Provide the [X, Y] coordinate of the cell's center where the given text is located.  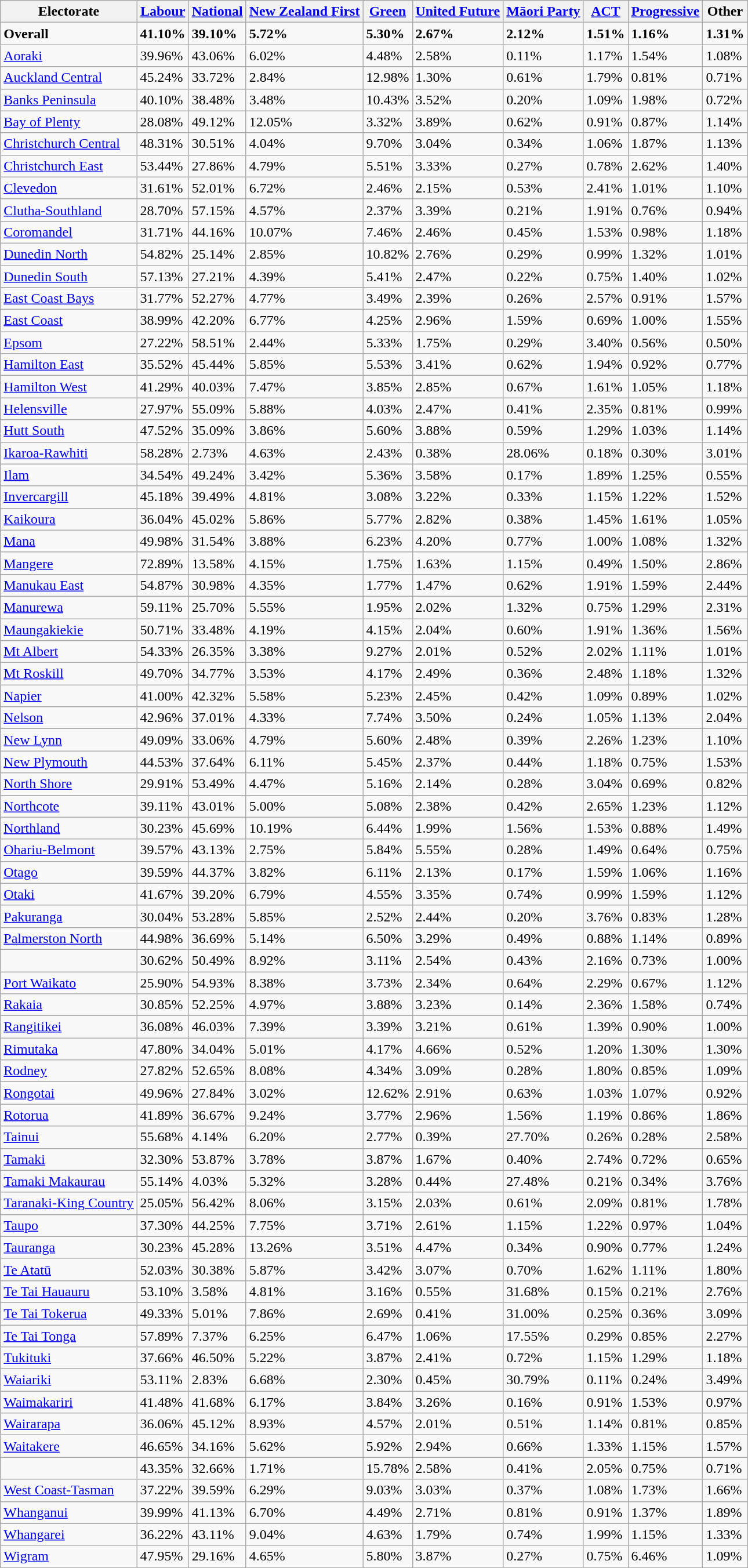
New Zealand First [304, 12]
2.71% [458, 1512]
10.07% [304, 232]
1.47% [458, 585]
27.97% [162, 409]
0.60% [543, 629]
1.19% [605, 1115]
0.98% [666, 232]
0.73% [666, 960]
0.63% [543, 1093]
41.67% [162, 894]
30.51% [217, 144]
1.78% [725, 1203]
44.98% [162, 938]
45.44% [217, 365]
Waitakere [68, 1446]
2.45% [458, 696]
2.35% [605, 409]
3.16% [387, 1291]
1.54% [666, 56]
2.31% [725, 607]
50.71% [162, 629]
52.27% [217, 299]
Banks Peninsula [68, 100]
6.79% [304, 894]
54.93% [217, 983]
39.57% [162, 850]
0.50% [725, 343]
2.84% [304, 78]
3.21% [458, 1027]
3.28% [387, 1181]
1.66% [725, 1490]
39.49% [217, 497]
43.06% [217, 56]
2.94% [458, 1446]
29.91% [162, 784]
36.67% [217, 1115]
3.73% [387, 983]
56.42% [217, 1203]
Mt Albert [68, 652]
0.59% [543, 431]
27.86% [217, 166]
46.50% [217, 1358]
48.31% [162, 144]
Pakuranga [68, 916]
4.77% [304, 299]
Northcote [68, 806]
6.47% [387, 1335]
1.63% [458, 563]
2.16% [605, 960]
2.30% [387, 1380]
25.05% [162, 1203]
0.82% [725, 784]
Auckland Central [68, 78]
30.38% [217, 1269]
8.92% [304, 960]
0.86% [666, 1115]
Whangarei [68, 1534]
6.17% [304, 1402]
1.51% [605, 34]
3.53% [304, 674]
45.24% [162, 78]
46.65% [162, 1446]
33.06% [217, 740]
3.26% [458, 1402]
7.75% [304, 1225]
Manukau East [68, 585]
Taranaki-King Country [68, 1203]
Green [387, 12]
3.89% [458, 122]
34.54% [162, 475]
Labour [162, 12]
0.30% [666, 453]
53.44% [162, 166]
Dunedin South [68, 277]
33.72% [217, 78]
29.16% [217, 1556]
2.39% [458, 299]
7.47% [304, 387]
49.33% [162, 1313]
5.45% [387, 762]
6.23% [387, 541]
37.64% [217, 762]
2.83% [217, 1380]
Progressive [666, 12]
2.03% [458, 1203]
1.95% [387, 607]
East Coast Bays [68, 299]
Other [725, 12]
Hamilton West [68, 387]
Christchurch East [68, 166]
6.29% [304, 1490]
13.26% [304, 1247]
Mangere [68, 563]
31.54% [217, 541]
72.89% [162, 563]
5.16% [387, 784]
Northland [68, 828]
8.93% [304, 1424]
6.44% [387, 828]
ACT [605, 12]
Tukituki [68, 1358]
0.18% [605, 453]
43.13% [217, 850]
Dunedin North [68, 254]
39.96% [162, 56]
31.00% [543, 1313]
25.90% [162, 983]
5.41% [387, 277]
Rongotai [68, 1093]
2.14% [458, 784]
45.18% [162, 497]
6.70% [304, 1512]
4.48% [387, 56]
Hutt South [68, 431]
2.86% [725, 563]
3.82% [304, 872]
2.82% [458, 519]
4.04% [304, 144]
Maungakiekie [68, 629]
7.74% [387, 718]
4.97% [304, 1005]
3.40% [605, 343]
9.70% [387, 144]
Māori Party [543, 12]
47.95% [162, 1556]
0.37% [543, 1490]
2.12% [543, 34]
1.17% [605, 56]
0.56% [666, 343]
30.79% [543, 1380]
Te Tai Tonga [68, 1335]
5.33% [387, 343]
49.24% [217, 475]
2.57% [605, 299]
Wairarapa [68, 1424]
28.08% [162, 122]
42.32% [217, 696]
3.50% [458, 718]
39.11% [162, 806]
53.87% [217, 1159]
45.02% [217, 519]
59.11% [162, 607]
East Coast [68, 321]
1.98% [666, 100]
0.94% [725, 210]
47.52% [162, 431]
1.73% [666, 1490]
3.32% [387, 122]
30.62% [162, 960]
Mt Roskill [68, 674]
47.80% [162, 1049]
53.28% [217, 916]
1.71% [304, 1468]
31.61% [162, 188]
Te Tai Hauauru [68, 1291]
3.01% [725, 453]
41.89% [162, 1115]
45.28% [217, 1247]
54.82% [162, 254]
37.66% [162, 1358]
4.66% [458, 1049]
4.39% [304, 277]
3.38% [304, 652]
42.20% [217, 321]
36.04% [162, 519]
6.77% [304, 321]
3.03% [458, 1490]
1.28% [725, 916]
32.30% [162, 1159]
7.37% [217, 1335]
2.65% [605, 806]
25.14% [217, 254]
6.25% [304, 1335]
1.07% [666, 1093]
1.39% [605, 1027]
12.62% [387, 1093]
6.46% [666, 1556]
Aoraki [68, 56]
49.12% [217, 122]
7.46% [387, 232]
31.77% [162, 299]
Palmerston North [68, 938]
0.83% [666, 916]
43.35% [162, 1468]
8.08% [304, 1071]
1.58% [666, 1005]
0.66% [543, 1446]
Clutha-Southland [68, 210]
34.77% [217, 674]
4.34% [387, 1071]
Ikaroa-Rawhiti [68, 453]
44.16% [217, 232]
3.15% [387, 1203]
0.22% [543, 277]
45.69% [217, 828]
1.25% [666, 475]
41.10% [162, 34]
1.31% [725, 34]
6.68% [304, 1380]
3.86% [304, 431]
0.70% [543, 1269]
36.22% [162, 1534]
57.89% [162, 1335]
Kaikoura [68, 519]
40.03% [217, 387]
44.25% [217, 1225]
27.48% [543, 1181]
27.84% [217, 1093]
0.16% [543, 1402]
2.09% [605, 1203]
3.33% [458, 166]
30.98% [217, 585]
2.05% [605, 1468]
4.55% [387, 894]
2.61% [458, 1225]
4.19% [304, 629]
0.40% [543, 1159]
52.03% [162, 1269]
28.70% [162, 210]
49.98% [162, 541]
4.20% [458, 541]
5.58% [304, 696]
57.15% [217, 210]
0.78% [605, 166]
0.87% [666, 122]
55.68% [162, 1137]
2.36% [605, 1005]
3.78% [304, 1159]
Tamaki Makaurau [68, 1181]
30.85% [162, 1005]
Rakaia [68, 1005]
5.80% [387, 1556]
53.10% [162, 1291]
Waimakariri [68, 1402]
3.29% [458, 938]
3.41% [458, 365]
57.13% [162, 277]
5.14% [304, 938]
2.77% [387, 1137]
12.05% [304, 122]
1.04% [725, 1225]
5.86% [304, 519]
2.38% [458, 806]
1.55% [725, 321]
3.11% [387, 960]
1.86% [725, 1115]
12.98% [387, 78]
42.96% [162, 718]
2.49% [458, 674]
1.50% [666, 563]
4.65% [304, 1556]
9.04% [304, 1534]
0.15% [605, 1291]
27.82% [162, 1071]
52.65% [217, 1071]
34.16% [217, 1446]
Napier [68, 696]
0.76% [666, 210]
Invercargill [68, 497]
58.28% [162, 453]
0.51% [543, 1424]
5.23% [387, 696]
New Plymouth [68, 762]
43.01% [217, 806]
5.08% [387, 806]
15.78% [387, 1468]
Port Waikato [68, 983]
5.77% [387, 519]
Hamilton East [68, 365]
6.50% [387, 938]
2.69% [387, 1313]
2.15% [458, 188]
1.87% [666, 144]
5.22% [304, 1358]
43.11% [217, 1534]
44.37% [217, 872]
2.74% [605, 1159]
2.91% [458, 1093]
41.48% [162, 1402]
Te Tai Tokerua [68, 1313]
2.54% [458, 960]
Wigram [68, 1556]
0.25% [605, 1313]
1.37% [666, 1512]
Ohariu-Belmont [68, 850]
49.70% [162, 674]
Epsom [68, 343]
3.48% [304, 100]
0.65% [725, 1159]
2.29% [605, 983]
39.20% [217, 894]
3.77% [387, 1115]
37.22% [162, 1490]
5.87% [304, 1269]
Rotorua [68, 1115]
Waiariki [68, 1380]
58.51% [217, 343]
54.87% [162, 585]
Clevedon [68, 188]
3.71% [387, 1225]
37.01% [217, 718]
46.03% [217, 1027]
5.00% [304, 806]
North Shore [68, 784]
34.04% [217, 1049]
2.73% [217, 453]
Mana [68, 541]
4.49% [387, 1512]
1.52% [725, 497]
Rimutaka [68, 1049]
38.48% [217, 100]
4.14% [217, 1137]
44.53% [162, 762]
36.06% [162, 1424]
6.72% [304, 188]
Tamaki [68, 1159]
3.51% [387, 1247]
5.92% [387, 1446]
United Future [458, 12]
50.49% [217, 960]
10.43% [387, 100]
Bay of Plenty [68, 122]
4.35% [304, 585]
53.11% [162, 1380]
33.48% [217, 629]
39.99% [162, 1512]
Te Atatū [68, 1269]
45.12% [217, 1424]
5.30% [387, 34]
26.35% [217, 652]
3.52% [458, 100]
Otaki [68, 894]
9.24% [304, 1115]
2.75% [304, 850]
9.03% [387, 1490]
Nelson [68, 718]
2.26% [605, 740]
6.20% [304, 1137]
25.70% [217, 607]
41.68% [217, 1402]
41.29% [162, 387]
2.27% [725, 1335]
27.22% [162, 343]
5.72% [304, 34]
37.30% [162, 1225]
5.53% [387, 365]
Overall [68, 34]
49.96% [162, 1093]
4.25% [387, 321]
1.20% [605, 1049]
Electorate [68, 12]
32.66% [217, 1468]
35.52% [162, 365]
5.32% [304, 1181]
4.33% [304, 718]
West Coast-Tasman [68, 1490]
5.62% [304, 1446]
2.43% [387, 453]
2.52% [387, 916]
55.09% [217, 409]
2.13% [458, 872]
27.21% [217, 277]
1.62% [605, 1269]
10.82% [387, 254]
6.02% [304, 56]
3.23% [458, 1005]
7.86% [304, 1313]
39.10% [217, 34]
1.77% [387, 585]
0.43% [543, 960]
Rodney [68, 1071]
1.24% [725, 1247]
52.01% [217, 188]
Rangitikei [68, 1027]
3.02% [304, 1093]
13.58% [217, 563]
31.71% [162, 232]
9.27% [387, 652]
3.08% [387, 497]
Manurewa [68, 607]
54.33% [162, 652]
3.85% [387, 387]
5.51% [387, 166]
36.08% [162, 1027]
10.19% [304, 828]
3.22% [458, 497]
2.62% [666, 166]
1.36% [666, 629]
Whanganui [68, 1512]
1.45% [605, 519]
55.14% [162, 1181]
3.35% [458, 894]
1.67% [458, 1159]
0.14% [543, 1005]
41.13% [217, 1512]
41.00% [162, 696]
Taupo [68, 1225]
2.34% [458, 983]
8.38% [304, 983]
New Lynn [68, 740]
1.94% [605, 365]
3.07% [458, 1269]
17.55% [543, 1335]
27.70% [543, 1137]
Tauranga [68, 1247]
7.39% [304, 1027]
38.99% [162, 321]
49.09% [162, 740]
Helensville [68, 409]
31.68% [543, 1291]
28.06% [543, 453]
5.36% [387, 475]
8.06% [304, 1203]
0.33% [543, 497]
Coromandel [68, 232]
2.67% [458, 34]
0.53% [543, 188]
Tainui [68, 1137]
3.84% [387, 1402]
5.88% [304, 409]
53.49% [217, 784]
30.04% [162, 916]
40.10% [162, 100]
Ilam [68, 475]
52.25% [217, 1005]
Christchurch Central [68, 144]
Otago [68, 872]
5.84% [387, 850]
National [217, 12]
36.69% [217, 938]
35.09% [217, 431]
